For the text-containing cell, return its midpoint in (x, y) coordinate format. 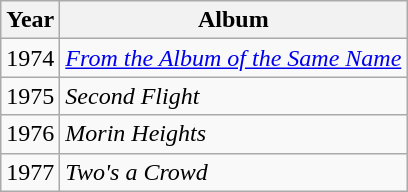
1976 (30, 134)
Second Flight (234, 96)
1977 (30, 172)
From the Album of the Same Name (234, 58)
Album (234, 20)
Two's a Crowd (234, 172)
Year (30, 20)
1975 (30, 96)
Morin Heights (234, 134)
1974 (30, 58)
